Output the [X, Y] coordinate of the center of the cell containing the given text.  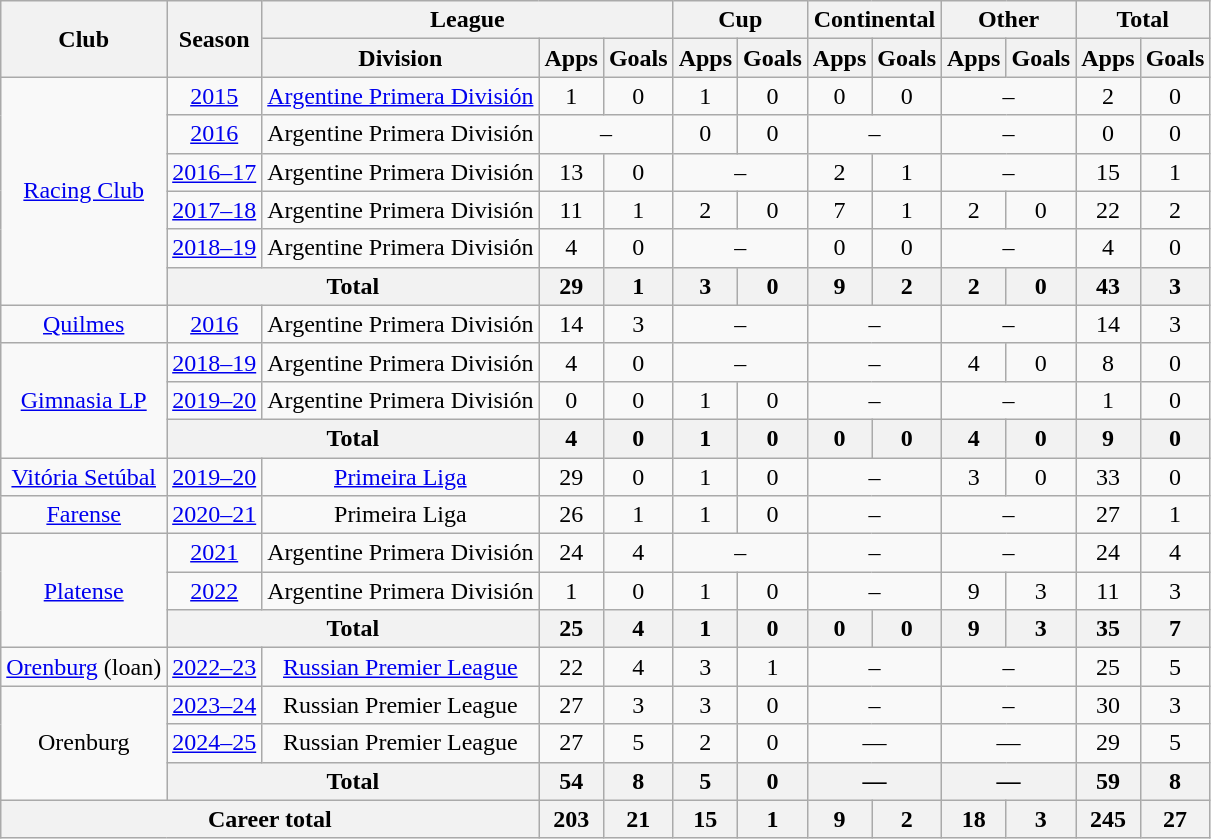
26 [571, 515]
33 [1108, 477]
30 [1108, 705]
35 [1108, 629]
League [468, 20]
Other [1009, 20]
2023–24 [214, 705]
Season [214, 39]
54 [571, 781]
Cup [740, 20]
Orenburg (loan) [84, 667]
Farense [84, 515]
2017–18 [214, 210]
2022 [214, 591]
Gimnasia LP [84, 400]
245 [1108, 819]
18 [974, 819]
Orenburg [84, 743]
2020–21 [214, 515]
43 [1108, 286]
Quilmes [84, 324]
Division [400, 58]
Platense [84, 591]
203 [571, 819]
Racing Club [84, 191]
21 [638, 819]
Career total [270, 819]
2024–25 [214, 743]
13 [571, 172]
Vitória Setúbal [84, 477]
2021 [214, 553]
Continental [874, 20]
2015 [214, 96]
2016–17 [214, 172]
59 [1108, 781]
2022–23 [214, 667]
Club [84, 39]
